Return [x, y] of the center of cell containing provided text 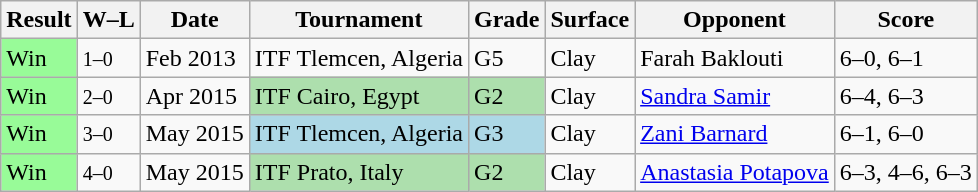
ITF Prato, Italy [358, 172]
Grade [507, 20]
Result [39, 20]
2–0 [108, 96]
Apr 2015 [194, 96]
6–1, 6–0 [906, 134]
Feb 2013 [194, 58]
6–4, 6–3 [906, 96]
Tournament [358, 20]
Sandra Samir [735, 96]
Date [194, 20]
Opponent [735, 20]
W–L [108, 20]
4–0 [108, 172]
Surface [590, 20]
Anastasia Potapova [735, 172]
Zani Barnard [735, 134]
6–3, 4–6, 6–3 [906, 172]
Farah Baklouti [735, 58]
Score [906, 20]
1–0 [108, 58]
G3 [507, 134]
ITF Cairo, Egypt [358, 96]
3–0 [108, 134]
6–0, 6–1 [906, 58]
G5 [507, 58]
